Extract the (x, y) coordinate from the center of the cell holding the provided text.  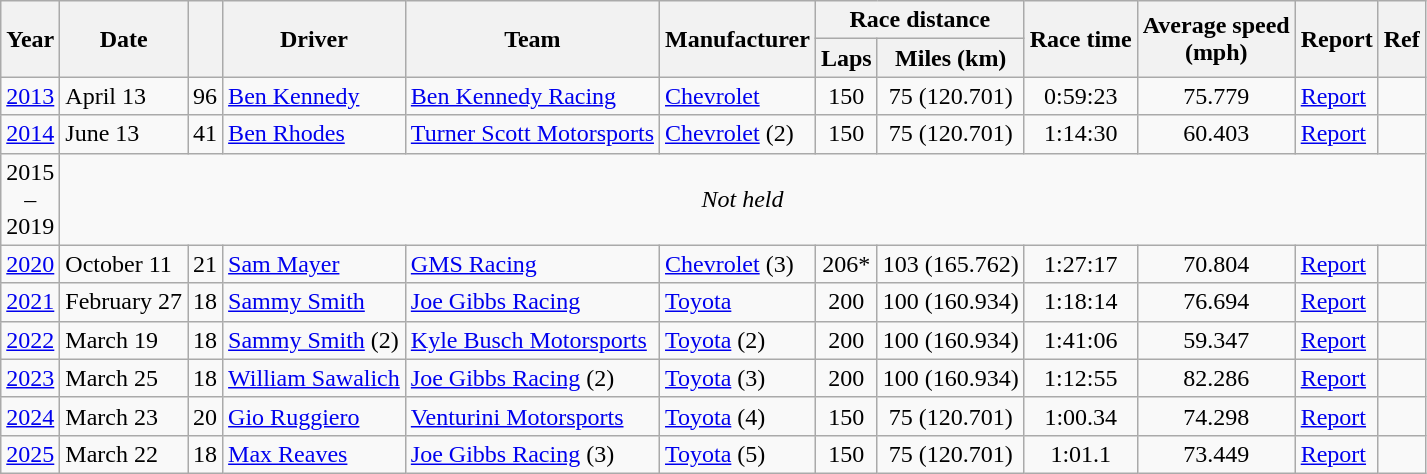
Toyota (738, 302)
2022 (30, 340)
Chevrolet (738, 96)
2014 (30, 134)
Ben Kennedy (314, 96)
103 (165.762) (950, 264)
Miles (km) (950, 58)
Toyota (3) (738, 378)
Team (532, 39)
February 27 (124, 302)
1:12:55 (1080, 378)
Ben Kennedy Racing (532, 96)
2021 (30, 302)
82.286 (1216, 378)
October 11 (124, 264)
Year (30, 39)
2023 (30, 378)
Sam Mayer (314, 264)
20 (206, 416)
Kyle Busch Motorsports (532, 340)
59.347 (1216, 340)
Joe Gibbs Racing (3) (532, 454)
Turner Scott Motorsports (532, 134)
Driver (314, 39)
73.449 (1216, 454)
1:27:17 (1080, 264)
Venturini Motorsports (532, 416)
Toyota (2) (738, 340)
March 19 (124, 340)
March 23 (124, 416)
1:18:14 (1080, 302)
Ben Rhodes (314, 134)
William Sawalich (314, 378)
76.694 (1216, 302)
June 13 (124, 134)
206* (846, 264)
2024 (30, 416)
Race time (1080, 39)
2020 (30, 264)
2013 (30, 96)
March 25 (124, 378)
Chevrolet (3) (738, 264)
2015–2019 (30, 199)
Manufacturer (738, 39)
Chevrolet (2) (738, 134)
70.804 (1216, 264)
Ref (1402, 39)
1:41:06 (1080, 340)
21 (206, 264)
75.779 (1216, 96)
1:14:30 (1080, 134)
41 (206, 134)
2025 (30, 454)
Max Reaves (314, 454)
Average speed(mph) (1216, 39)
Sammy Smith (2) (314, 340)
Race distance (920, 20)
74.298 (1216, 416)
60.403 (1216, 134)
Laps (846, 58)
Joe Gibbs Racing (2) (532, 378)
1:00.34 (1080, 416)
March 22 (124, 454)
Gio Ruggiero (314, 416)
Sammy Smith (314, 302)
96 (206, 96)
Not held (742, 199)
Toyota (5) (738, 454)
Joe Gibbs Racing (532, 302)
Date (124, 39)
April 13 (124, 96)
GMS Racing (532, 264)
0:59:23 (1080, 96)
1:01.1 (1080, 454)
Toyota (4) (738, 416)
